From the cell containing the given text, extract its center point as (x, y) coordinate. 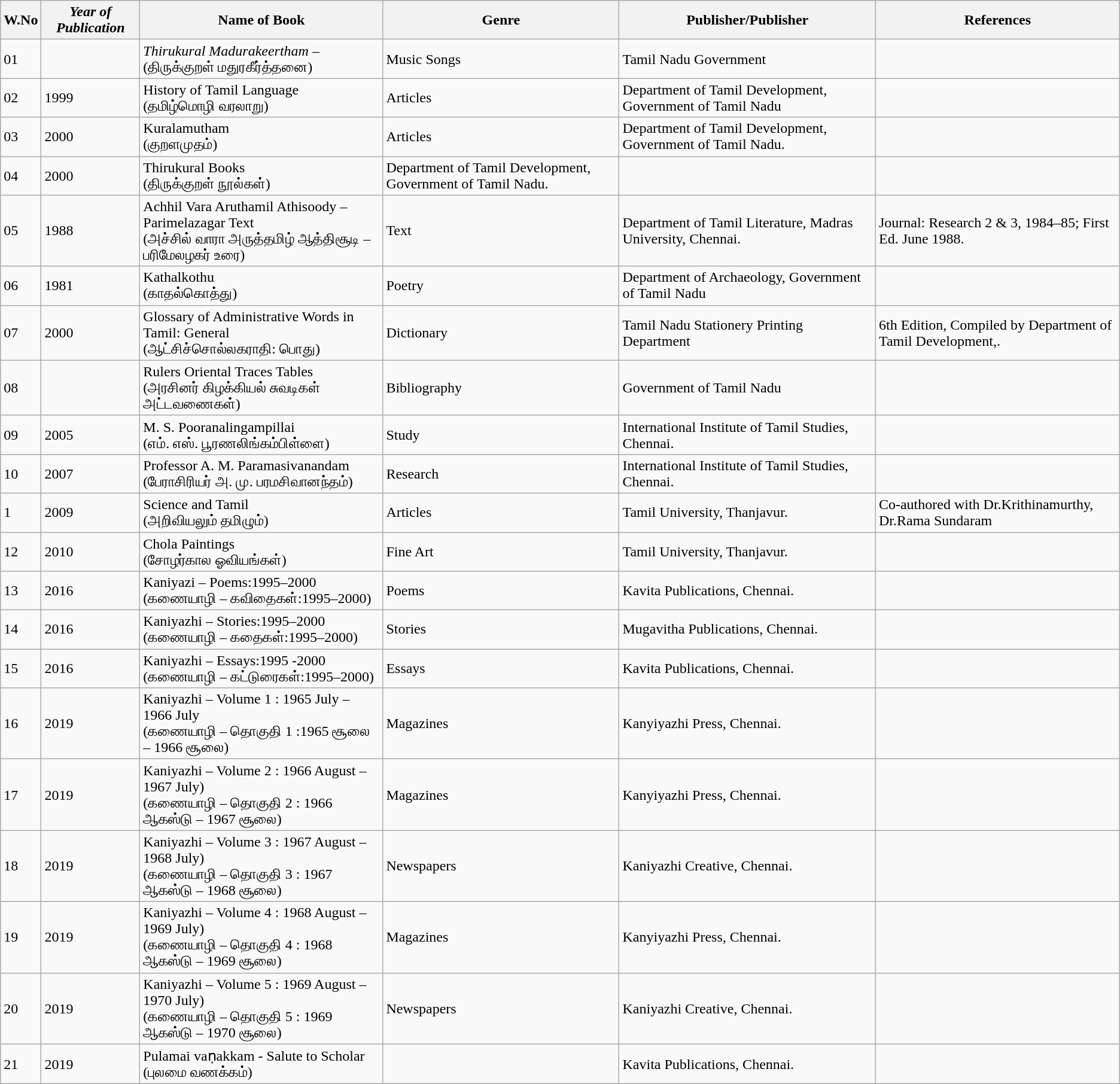
Achhil Vara Aruthamil Athisoody – Parimelazagar Text (அச்சில் வாரா அருத்தமிழ் ஆத்திசூடி – பரிமேலழகர் உரை) (261, 231)
04 (21, 176)
Stories (501, 629)
Kaniyazhi – Stories:1995–2000 (கணையாழி – கதைகள்:1995–2000) (261, 629)
Dictionary (501, 333)
2005 (91, 434)
2010 (91, 552)
16 (21, 724)
18 (21, 866)
15 (21, 669)
02 (21, 98)
08 (21, 388)
Tamil Nadu Stationery Printing Department (747, 333)
6th Edition, Compiled by Department of Tamil Development,. (997, 333)
Thirukural Books (திருக்குறள் நூல்கள்) (261, 176)
13 (21, 591)
Publisher/Publisher (747, 20)
Kuralamutham (குறளமுதம்) (261, 136)
References (997, 20)
21 (21, 1064)
Research (501, 474)
1 (21, 512)
19 (21, 937)
Pulamai vaṇakkam - Salute to Scholar (புலமை வணக்கம்) (261, 1064)
Name of Book (261, 20)
Department of Tamil Development, Government of Tamil Nadu (747, 98)
M. S. Pooranalingampillai (எம். எஸ். பூரணலிங்கம்பிள்ளை) (261, 434)
12 (21, 552)
Essays (501, 669)
Science and Tamil (அறிவியலும் தமிழும்) (261, 512)
Thirukural Madurakeertham – (திருக்குறள் மதுரகீர்த்தனை) (261, 59)
1988 (91, 231)
Genre (501, 20)
1981 (91, 286)
Fine Art (501, 552)
Kaniyazhi – Volume 1 : 1965 July – 1966 July (கணையாழி – தொகுதி 1 :1965 சூலை – 1966 சூலை) (261, 724)
03 (21, 136)
W.No (21, 20)
Study (501, 434)
14 (21, 629)
Journal: Research 2 & 3, 1984–85; First Ed. June 1988. (997, 231)
01 (21, 59)
Poetry (501, 286)
Bibliography (501, 388)
2009 (91, 512)
Chola Paintings (சோழர்கால ஓவியங்கள்) (261, 552)
07 (21, 333)
Department of Tamil Literature, Madras University, Chennai. (747, 231)
20 (21, 1009)
1999 (91, 98)
17 (21, 794)
Kaniyazhi – Volume 4 : 1968 August – 1969 July) (கணையாழி – தொகுதி 4 : 1968 ஆகஸ்டு – 1969 சூலை) (261, 937)
Government of Tamil Nadu (747, 388)
Rulers Oriental Traces Tables (அரசினர் கிழக்கியல் சுவடிகள் அட்டவணைகள்) (261, 388)
History of Tamil Language (தமிழ்மொழி வரலாறு) (261, 98)
Kaniyazhi – Volume 2 : 1966 August – 1967 July) (கணையாழி – தொகுதி 2 : 1966 ஆகஸ்டு – 1967 சூலை) (261, 794)
Department of Archaeology, Government of Tamil Nadu (747, 286)
Music Songs (501, 59)
Kaniyazhi – Volume 3 : 1967 August – 1968 July) (கணையாழி – தொகுதி 3 : 1967 ஆகஸ்டு – 1968 சூலை) (261, 866)
Kaniyazhi – Essays:1995 -2000 (கணையாழி – கட்டுரைகள்:1995–2000) (261, 669)
Year of Publication (91, 20)
Professor A. M. Paramasivanandam (பேராசிரியர் அ. மு. பரமசிவானந்தம்) (261, 474)
Kaniyazhi – Volume 5 : 1969 August – 1970 July) (கணையாழி – தொகுதி 5 : 1969 ஆகஸ்டு – 1970 சூலை) (261, 1009)
Text (501, 231)
Kaniyazi – Poems:1995–2000 (கணையாழி – கவிதைகள்:1995–2000) (261, 591)
Tamil Nadu Government (747, 59)
09 (21, 434)
Kathalkothu (காதல்கொத்து) (261, 286)
Co-authored with Dr.Krithinamurthy, Dr.Rama Sundaram (997, 512)
Glossary of Administrative Words in Tamil: General (ஆட்சிச்சொல்லகராதி: பொது) (261, 333)
2007 (91, 474)
06 (21, 286)
05 (21, 231)
Poems (501, 591)
10 (21, 474)
Mugavitha Publications, Chennai. (747, 629)
